Locate the cell with the specified text and output its (x, y) center coordinate. 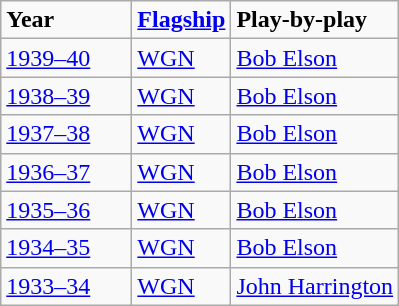
Flagship (182, 20)
1938–39 (66, 96)
John Harrington (315, 286)
1939–40 (66, 58)
1936–37 (66, 172)
1933–34 (66, 286)
1937–38 (66, 134)
1935–36 (66, 210)
Year (66, 20)
1934–35 (66, 248)
Play-by-play (315, 20)
